Determine the [X, Y] coordinate at the center of the cell enclosing the given text.  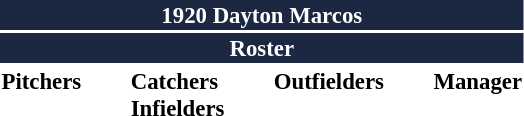
Roster [262, 48]
1920 Dayton Marcos [262, 15]
